From the cell containing the given text, extract its center point as (x, y) coordinate. 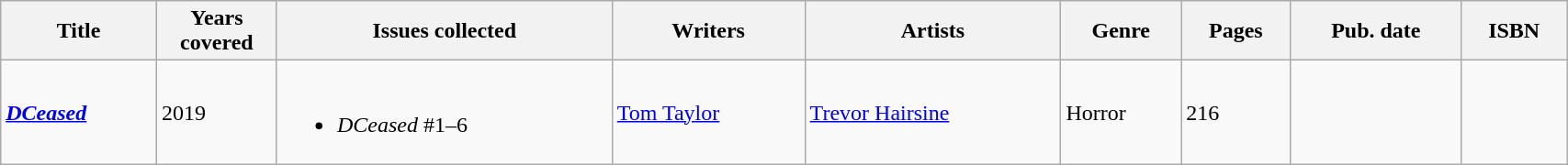
2019 (217, 112)
Issues collected (445, 31)
Tom Taylor (708, 112)
DCeased #1–6 (445, 112)
Years covered (217, 31)
ISBN (1514, 31)
216 (1236, 112)
Title (79, 31)
Pub. date (1376, 31)
Trevor Hairsine (933, 112)
DCeased (79, 112)
Horror (1121, 112)
Writers (708, 31)
Genre (1121, 31)
Artists (933, 31)
Pages (1236, 31)
